Detect which cell encompasses the target text, then output its (x, y) center coordinate. 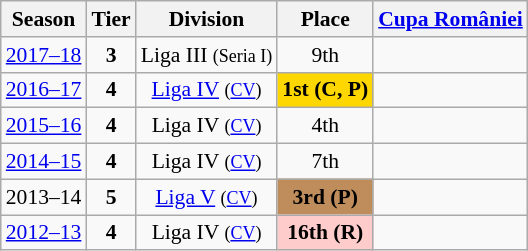
Season (44, 19)
2017–18 (44, 55)
2014–15 (44, 162)
Cupa României (450, 19)
2015–16 (44, 126)
7th (325, 162)
Liga V (CV) (207, 197)
16th (R) (325, 233)
4th (325, 126)
2012–13 (44, 233)
Place (325, 19)
Liga III (Seria I) (207, 55)
Division (207, 19)
3rd (P) (325, 197)
1st (C, P) (325, 90)
9th (325, 55)
5 (110, 197)
2013–14 (44, 197)
2016–17 (44, 90)
3 (110, 55)
Tier (110, 19)
